For the text-containing cell, return its midpoint in (X, Y) coordinate format. 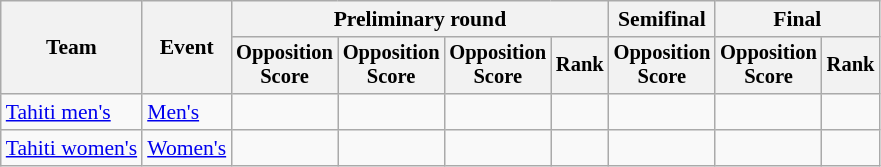
Women's (186, 148)
Final (797, 19)
Men's (186, 112)
Tahiti women's (72, 148)
Event (186, 48)
Semifinal (662, 19)
Team (72, 48)
Preliminary round (420, 19)
Tahiti men's (72, 112)
